Search for the cell housing the specified text and yield its (X, Y) center coordinate. 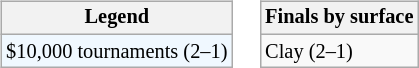
Clay (2–1) (339, 51)
Finals by surface (339, 18)
Legend (116, 18)
$10,000 tournaments (2–1) (116, 51)
